Extract the [X, Y] coordinate from the center of the cell holding the provided text.  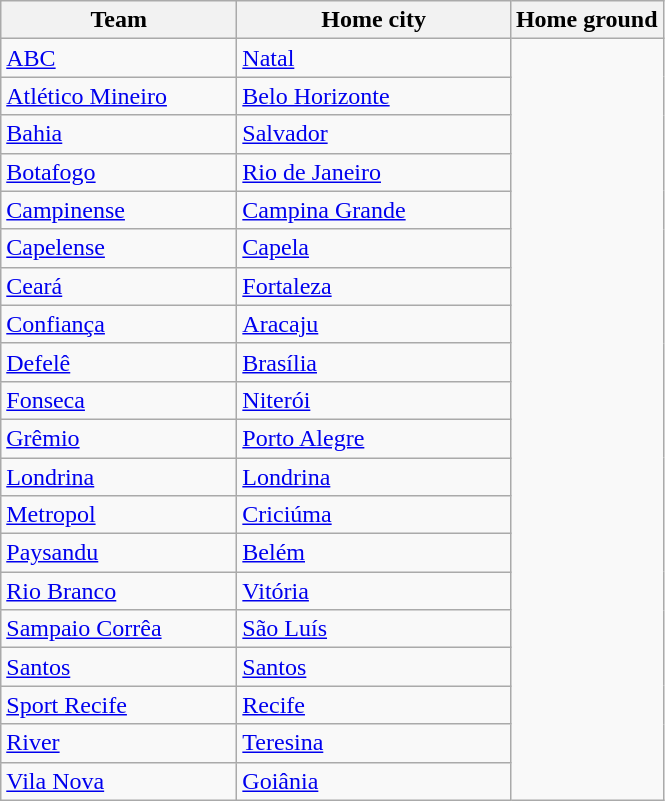
Recife [374, 705]
Rio de Janeiro [374, 172]
Fonseca [119, 400]
Botafogo [119, 172]
Grêmio [119, 438]
Capela [374, 248]
Home city [374, 20]
Campina Grande [374, 210]
Goiânia [374, 781]
Sampaio Corrêa [119, 629]
Belém [374, 553]
River [119, 743]
Porto Alegre [374, 438]
Campinense [119, 210]
Capelense [119, 248]
ABC [119, 58]
Sport Recife [119, 705]
Aracaju [374, 324]
Bahia [119, 134]
Belo Horizonte [374, 96]
Teresina [374, 743]
Confiança [119, 324]
Fortaleza [374, 286]
Vitória [374, 591]
Ceará [119, 286]
Criciúma [374, 515]
Niterói [374, 400]
Team [119, 20]
Salvador [374, 134]
Vila Nova [119, 781]
Atlético Mineiro [119, 96]
Defelê [119, 362]
São Luís [374, 629]
Paysandu [119, 553]
Natal [374, 58]
Rio Branco [119, 591]
Home ground [586, 20]
Metropol [119, 515]
Brasília [374, 362]
